Detect which cell encompasses the target text, then output its (x, y) center coordinate. 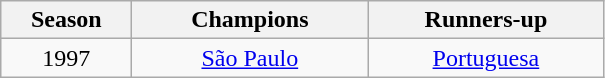
Portuguesa (486, 58)
Runners-up (486, 20)
1997 (66, 58)
Champions (250, 20)
Season (66, 20)
São Paulo (250, 58)
